Extract the [x, y] coordinate from the center of the cell holding the provided text.  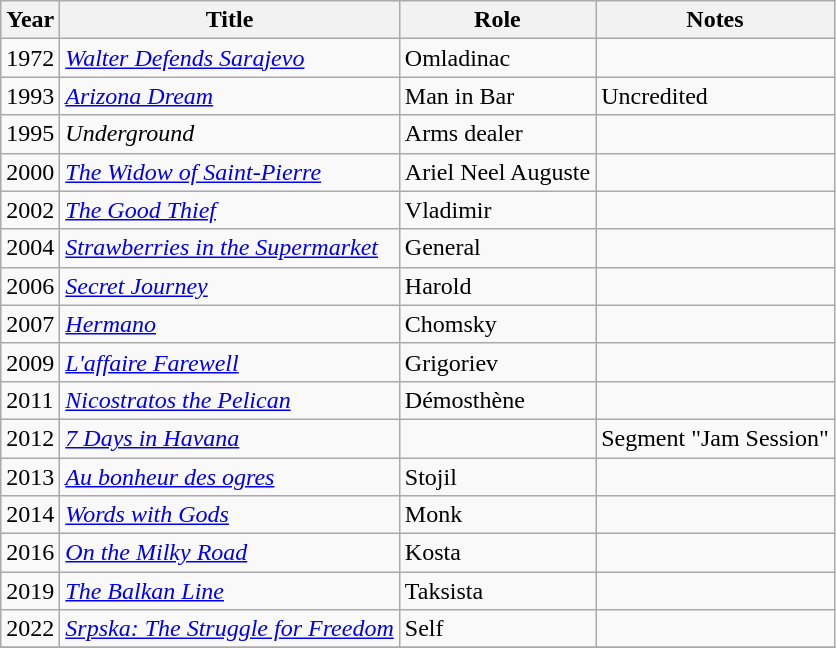
1995 [30, 134]
Srpska: The Struggle for Freedom [230, 629]
Au bonheur des ogres [230, 477]
Underground [230, 134]
The Good Thief [230, 210]
Arizona Dream [230, 96]
Grigoriev [497, 362]
Strawberries in the Supermarket [230, 248]
Self [497, 629]
Harold [497, 286]
2000 [30, 172]
The Widow of Saint-Pierre [230, 172]
1972 [30, 58]
2004 [30, 248]
2016 [30, 553]
Secret Journey [230, 286]
Role [497, 20]
2019 [30, 591]
Kosta [497, 553]
2022 [30, 629]
Title [230, 20]
2012 [30, 438]
Démosthène [497, 400]
2002 [30, 210]
Segment "Jam Session" [716, 438]
General [497, 248]
Hermano [230, 324]
Nicostratos the Pelican [230, 400]
L'affaire Farewell [230, 362]
2007 [30, 324]
Year [30, 20]
2006 [30, 286]
2013 [30, 477]
Ariel Neel Auguste [497, 172]
Monk [497, 515]
Uncredited [716, 96]
2011 [30, 400]
Taksista [497, 591]
Arms dealer [497, 134]
Man in Bar [497, 96]
The Balkan Line [230, 591]
Walter Defends Sarajevo [230, 58]
Omladinac [497, 58]
On the Milky Road [230, 553]
Stojil [497, 477]
Vladimir [497, 210]
2009 [30, 362]
1993 [30, 96]
Chomsky [497, 324]
Notes [716, 20]
7 Days in Havana [230, 438]
Words with Gods [230, 515]
2014 [30, 515]
